Search for the cell housing the specified text and yield its (x, y) center coordinate. 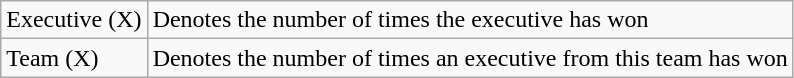
Executive (X) (74, 20)
Denotes the number of times an executive from this team has won (470, 58)
Team (X) (74, 58)
Denotes the number of times the executive has won (470, 20)
